Extract the [x, y] coordinate from the center of the cell holding the provided text.  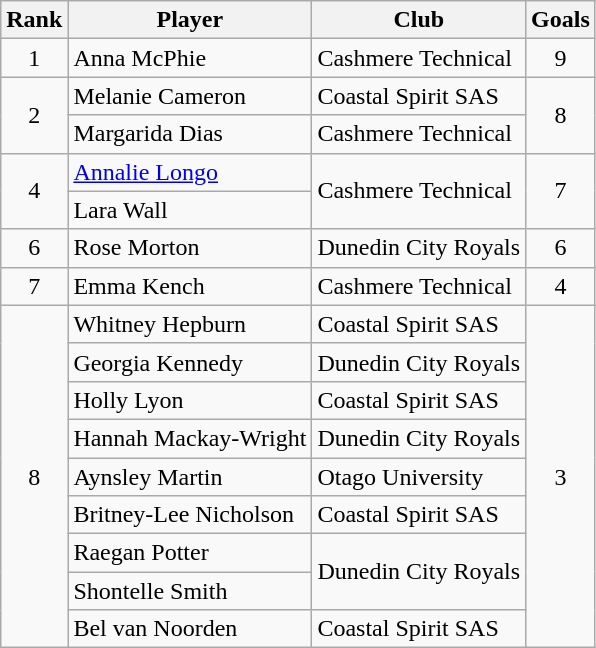
Otago University [419, 477]
Rank [34, 20]
Raegan Potter [190, 553]
Melanie Cameron [190, 96]
Club [419, 20]
Britney-Lee Nicholson [190, 515]
Shontelle Smith [190, 591]
2 [34, 115]
Player [190, 20]
9 [561, 58]
Holly Lyon [190, 400]
3 [561, 476]
1 [34, 58]
Whitney Hepburn [190, 324]
Lara Wall [190, 210]
Bel van Noorden [190, 629]
Rose Morton [190, 248]
Hannah Mackay-Wright [190, 438]
Goals [561, 20]
Emma Kench [190, 286]
Anna McPhie [190, 58]
Margarida Dias [190, 134]
Georgia Kennedy [190, 362]
Aynsley Martin [190, 477]
Annalie Longo [190, 172]
